Provide the [x, y] coordinate of the cell's center where the given text is located.  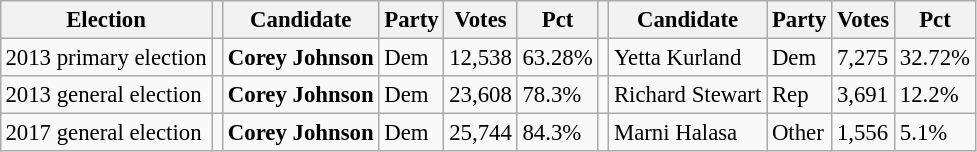
84.3% [558, 133]
3,691 [864, 95]
Election [106, 20]
Other [800, 133]
1,556 [864, 133]
2013 primary election [106, 57]
Richard Stewart [688, 95]
Rep [800, 95]
78.3% [558, 95]
63.28% [558, 57]
23,608 [480, 95]
25,744 [480, 133]
7,275 [864, 57]
Marni Halasa [688, 133]
12.2% [936, 95]
Yetta Kurland [688, 57]
2013 general election [106, 95]
12,538 [480, 57]
32.72% [936, 57]
2017 general election [106, 133]
5.1% [936, 133]
